Detect which cell encompasses the target text, then output its [x, y] center coordinate. 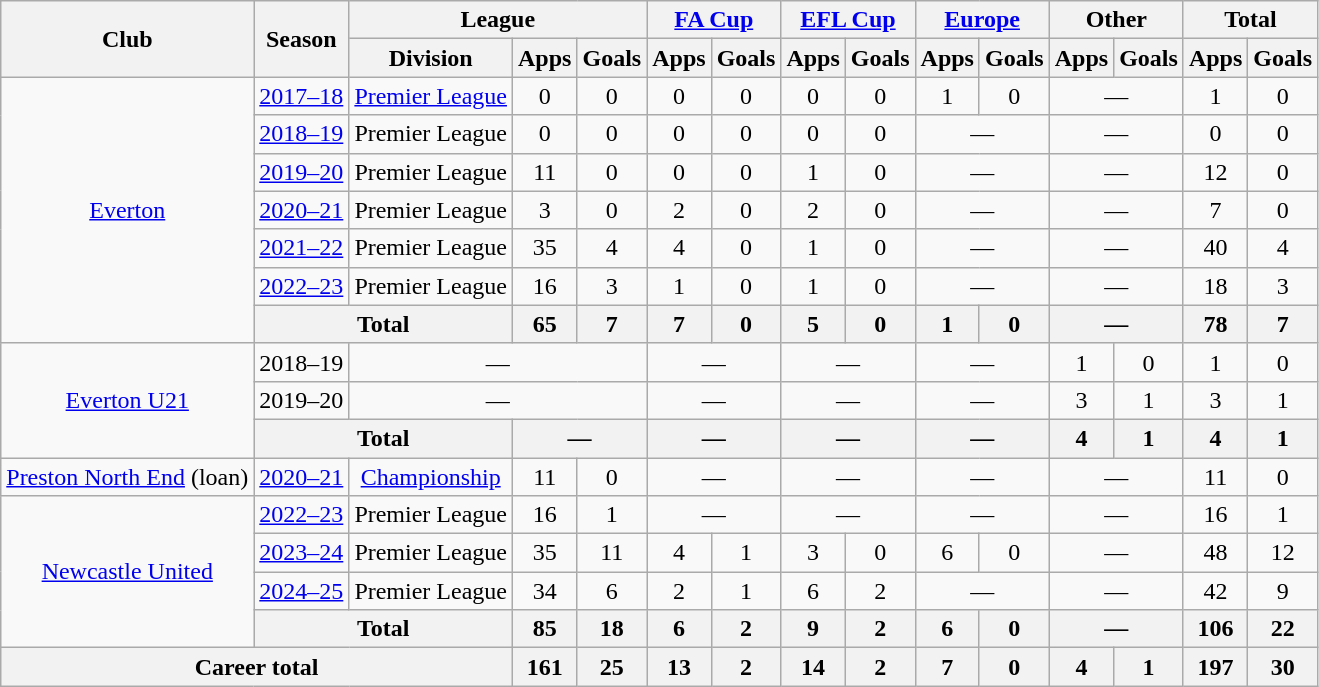
Championship [431, 477]
42 [1215, 591]
Preston North End (loan) [128, 477]
Everton [128, 210]
78 [1215, 324]
EFL Cup [848, 20]
2024–25 [302, 591]
Division [431, 58]
Other [1116, 20]
League [498, 20]
34 [545, 591]
Club [128, 39]
Everton U21 [128, 400]
FA Cup [714, 20]
2023–24 [302, 553]
Career total [257, 667]
Season [302, 39]
40 [1215, 248]
30 [1283, 667]
65 [545, 324]
2021–22 [302, 248]
Newcastle United [128, 572]
5 [813, 324]
48 [1215, 553]
22 [1283, 629]
161 [545, 667]
25 [612, 667]
197 [1215, 667]
13 [679, 667]
85 [545, 629]
Europe [982, 20]
106 [1215, 629]
14 [813, 667]
2017–18 [302, 96]
